For the text-containing cell, return its midpoint in [X, Y] coordinate format. 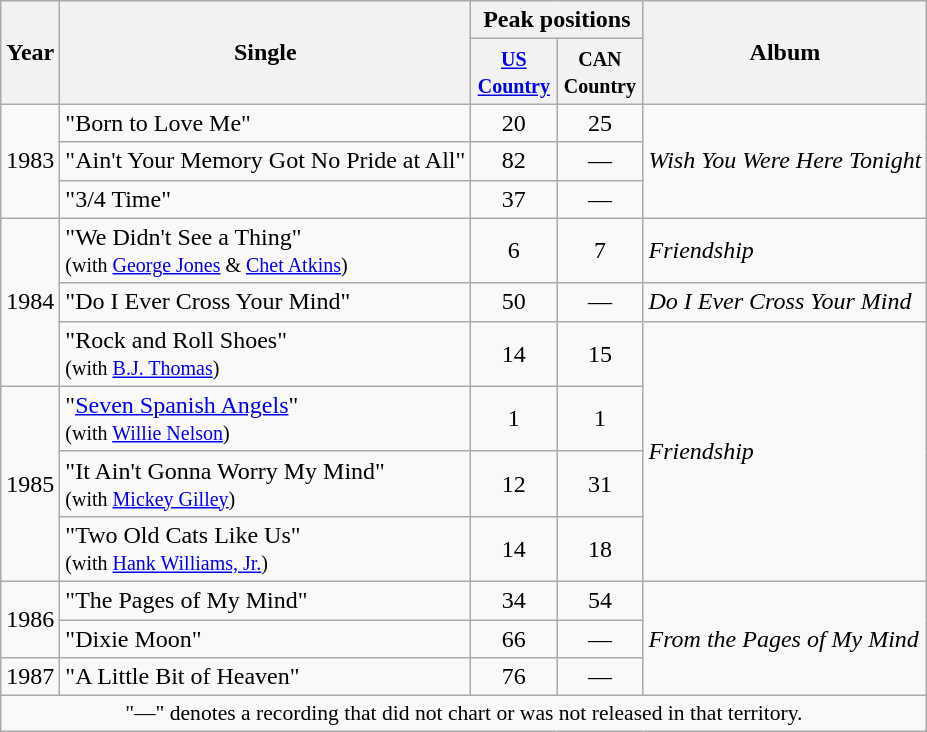
1983 [30, 161]
Single [266, 52]
"We Didn't See a Thing"(with George Jones & Chet Atkins) [266, 250]
US Country [514, 72]
CAN Country [600, 72]
Do I Ever Cross Your Mind [785, 302]
82 [514, 161]
"3/4 Time" [266, 199]
1985 [30, 484]
"—" denotes a recording that did not chart or was not released in that territory. [464, 714]
"Rock and Roll Shoes"(with B.J. Thomas) [266, 354]
12 [514, 484]
1987 [30, 677]
15 [600, 354]
6 [514, 250]
From the Pages of My Mind [785, 638]
20 [514, 123]
Peak positions [557, 20]
"Seven Spanish Angels"(with Willie Nelson) [266, 418]
1986 [30, 619]
54 [600, 600]
50 [514, 302]
1984 [30, 302]
25 [600, 123]
31 [600, 484]
"Dixie Moon" [266, 639]
"Two Old Cats Like Us"(with Hank Williams, Jr.) [266, 548]
34 [514, 600]
Year [30, 52]
"Born to Love Me" [266, 123]
66 [514, 639]
37 [514, 199]
7 [600, 250]
Album [785, 52]
"It Ain't Gonna Worry My Mind"(with Mickey Gilley) [266, 484]
"Ain't Your Memory Got No Pride at All" [266, 161]
"Do I Ever Cross Your Mind" [266, 302]
"A Little Bit of Heaven" [266, 677]
18 [600, 548]
76 [514, 677]
"The Pages of My Mind" [266, 600]
Wish You Were Here Tonight [785, 161]
